Return (x, y) of the center of cell containing provided text 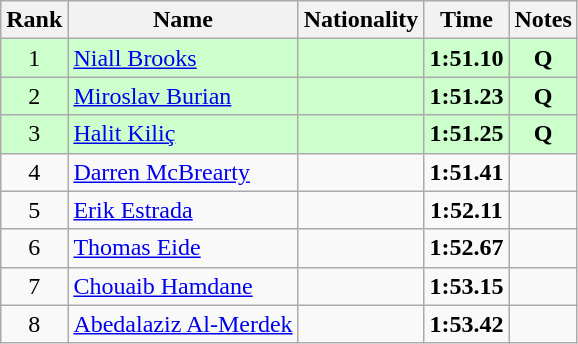
Rank (34, 20)
Halit Kiliç (183, 134)
Name (183, 20)
Thomas Eide (183, 248)
1:52.67 (466, 248)
4 (34, 172)
Nationality (361, 20)
1:51.10 (466, 58)
2 (34, 96)
Niall Brooks (183, 58)
Erik Estrada (183, 210)
3 (34, 134)
Abedalaziz Al-Merdek (183, 324)
Chouaib Hamdane (183, 286)
Miroslav Burian (183, 96)
8 (34, 324)
1:51.25 (466, 134)
5 (34, 210)
1:51.41 (466, 172)
1 (34, 58)
Notes (543, 20)
1:52.11 (466, 210)
1:51.23 (466, 96)
Darren McBrearty (183, 172)
Time (466, 20)
7 (34, 286)
6 (34, 248)
1:53.15 (466, 286)
1:53.42 (466, 324)
